Identify which cell holds the provided text, then report its (x, y) central coordinate. 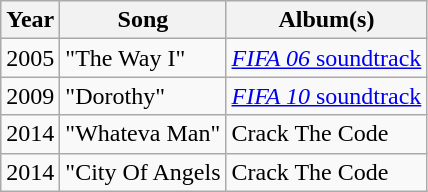
"City Of Angels (143, 172)
"Whateva Man" (143, 134)
Song (143, 20)
2009 (30, 96)
"Dorothy" (143, 96)
2005 (30, 58)
FIFA 06 soundtrack (326, 58)
"The Way I" (143, 58)
Year (30, 20)
Album(s) (326, 20)
FIFA 10 soundtrack (326, 96)
